Extract the (X, Y) coordinate from the center of the cell holding the provided text.  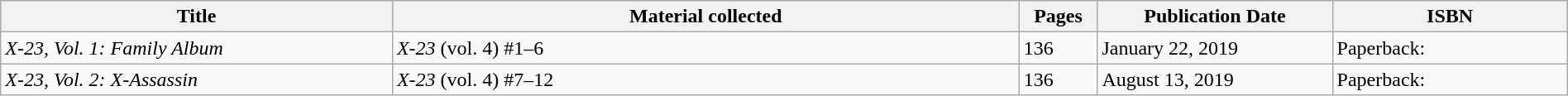
August 13, 2019 (1215, 79)
Publication Date (1215, 17)
ISBN (1450, 17)
X-23 (vol. 4) #1–6 (705, 48)
X-23 (vol. 4) #7–12 (705, 79)
Pages (1059, 17)
Title (197, 17)
January 22, 2019 (1215, 48)
X-23, Vol. 2: X-Assassin (197, 79)
X-23, Vol. 1: Family Album (197, 48)
Material collected (705, 17)
